Provide the [x, y] coordinate of the cell's center where the given text is located.  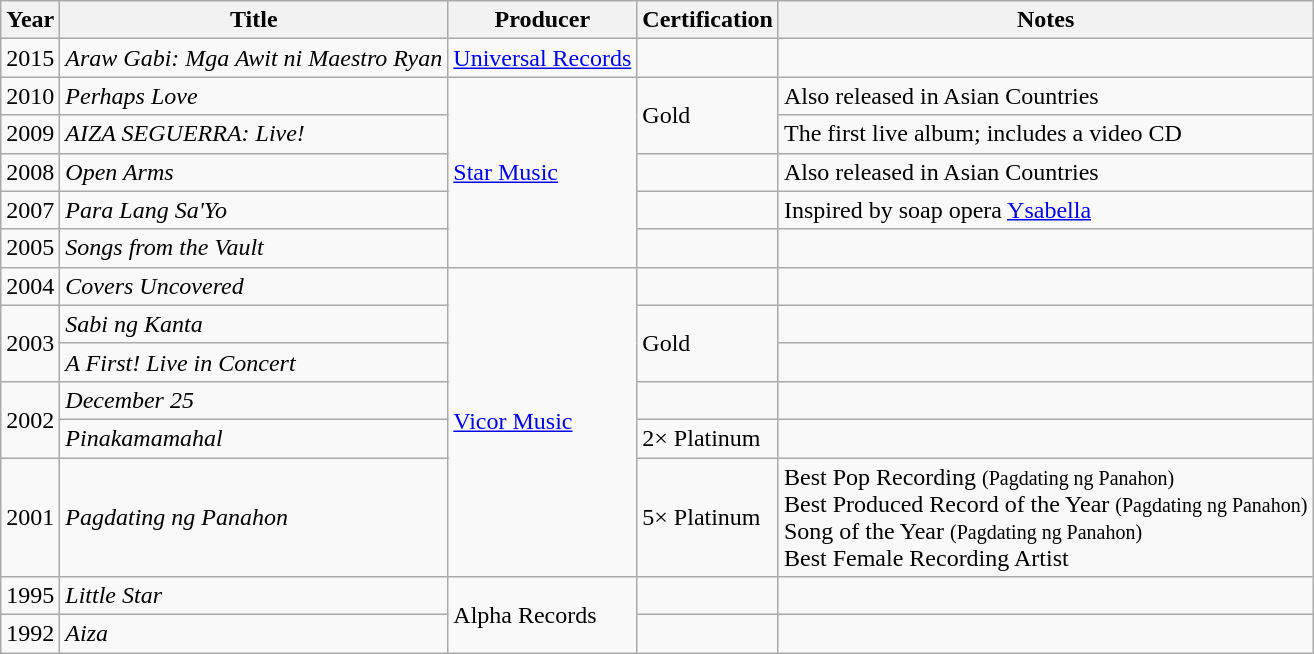
1995 [30, 596]
Songs from the Vault [254, 248]
Notes [1045, 20]
Open Arms [254, 172]
Vicor Music [542, 422]
Little Star [254, 596]
The first live album; includes a video CD [1045, 134]
Aiza [254, 634]
2004 [30, 286]
2002 [30, 419]
2003 [30, 343]
2007 [30, 210]
Para Lang Sa'Yo [254, 210]
Universal Records [542, 58]
December 25 [254, 400]
2010 [30, 96]
Sabi ng Kanta [254, 324]
AIZA SEGUERRA: Live! [254, 134]
Inspired by soap opera Ysabella [1045, 210]
Covers Uncovered [254, 286]
1992 [30, 634]
2008 [30, 172]
2001 [30, 518]
Alpha Records [542, 615]
Star Music [542, 172]
Perhaps Love [254, 96]
Araw Gabi: Mga Awit ni Maestro Ryan [254, 58]
A First! Live in Concert [254, 362]
Year [30, 20]
Pagdating ng Panahon [254, 518]
5× Platinum [708, 518]
Pinakamamahal [254, 438]
Title [254, 20]
Certification [708, 20]
2009 [30, 134]
2× Platinum [708, 438]
2015 [30, 58]
2005 [30, 248]
Producer [542, 20]
